Find where the given text appears and provide that cell's center as [x, y] coordinate. 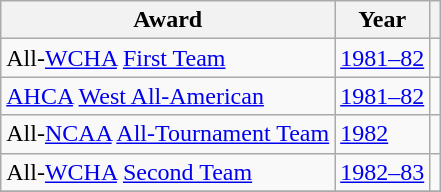
AHCA West All-American [168, 96]
1982–83 [382, 172]
1982 [382, 134]
All-NCAA All-Tournament Team [168, 134]
All-WCHA Second Team [168, 172]
All-WCHA First Team [168, 58]
Year [382, 20]
Award [168, 20]
